Find where the given text appears and provide that cell's center as [X, Y] coordinate. 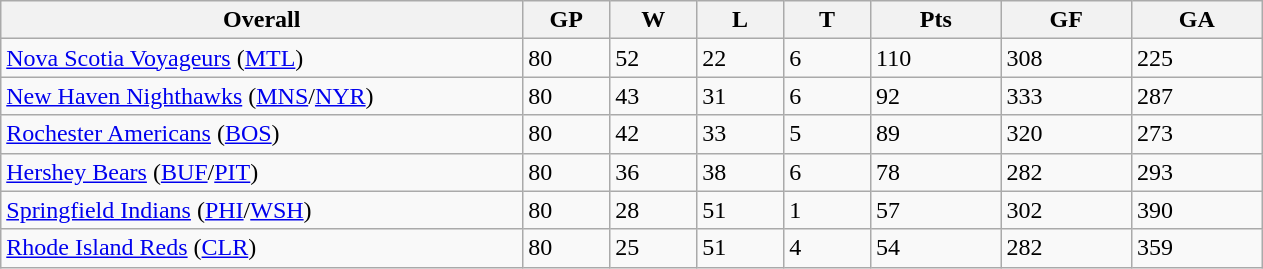
225 [1196, 58]
22 [740, 58]
1 [828, 210]
W [654, 20]
38 [740, 172]
92 [936, 96]
57 [936, 210]
273 [1196, 134]
43 [654, 96]
390 [1196, 210]
293 [1196, 172]
52 [654, 58]
New Haven Nighthawks (MNS/NYR) [262, 96]
GF [1066, 20]
287 [1196, 96]
5 [828, 134]
110 [936, 58]
31 [740, 96]
359 [1196, 248]
25 [654, 248]
Overall [262, 20]
4 [828, 248]
GA [1196, 20]
28 [654, 210]
33 [740, 134]
36 [654, 172]
Hershey Bears (BUF/PIT) [262, 172]
Nova Scotia Voyageurs (MTL) [262, 58]
GP [566, 20]
320 [1066, 134]
333 [1066, 96]
54 [936, 248]
Springfield Indians (PHI/WSH) [262, 210]
89 [936, 134]
L [740, 20]
302 [1066, 210]
T [828, 20]
78 [936, 172]
308 [1066, 58]
42 [654, 134]
Rochester Americans (BOS) [262, 134]
Rhode Island Reds (CLR) [262, 248]
Pts [936, 20]
